Output the (x, y) coordinate of the center of the cell containing the given text.  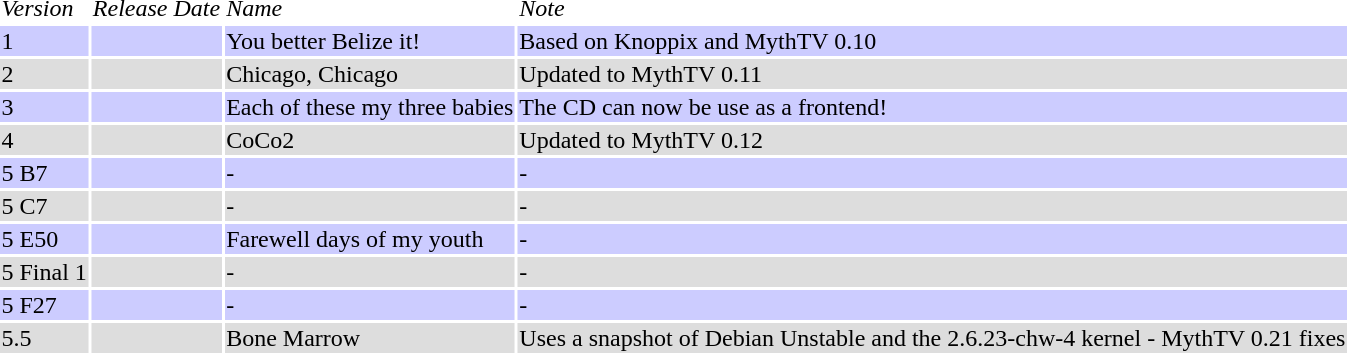
1 (44, 41)
5 C7 (44, 206)
Farewell days of my youth (370, 239)
Updated to MythTV 0.11 (932, 74)
Each of these my three babies (370, 107)
Based on Knoppix and MythTV 0.10 (932, 41)
Updated to MythTV 0.12 (932, 140)
3 (44, 107)
4 (44, 140)
5 B7 (44, 173)
5 F27 (44, 305)
Chicago, Chicago (370, 74)
The CD can now be use as a frontend! (932, 107)
5.5 (44, 338)
CoCo2 (370, 140)
Uses a snapshot of Debian Unstable and the 2.6.23-chw-4 kernel - MythTV 0.21 fixes (932, 338)
2 (44, 74)
You better Belize it! (370, 41)
5 E50 (44, 239)
5 Final 1 (44, 272)
Bone Marrow (370, 338)
